Capture the cell that displays the provided text and extract its (X, Y) central coordinate. 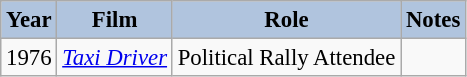
Taxi Driver (114, 58)
Notes (434, 20)
1976 (29, 58)
Role (286, 20)
Political Rally Attendee (286, 58)
Year (29, 20)
Film (114, 20)
